Provide the (x, y) coordinate of the cell's center where the given text is located.  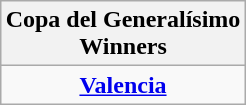
Valencia (123, 85)
Copa del GeneralísimoWinners (123, 34)
